Identify which cell holds the provided text, then report its [x, y] central coordinate. 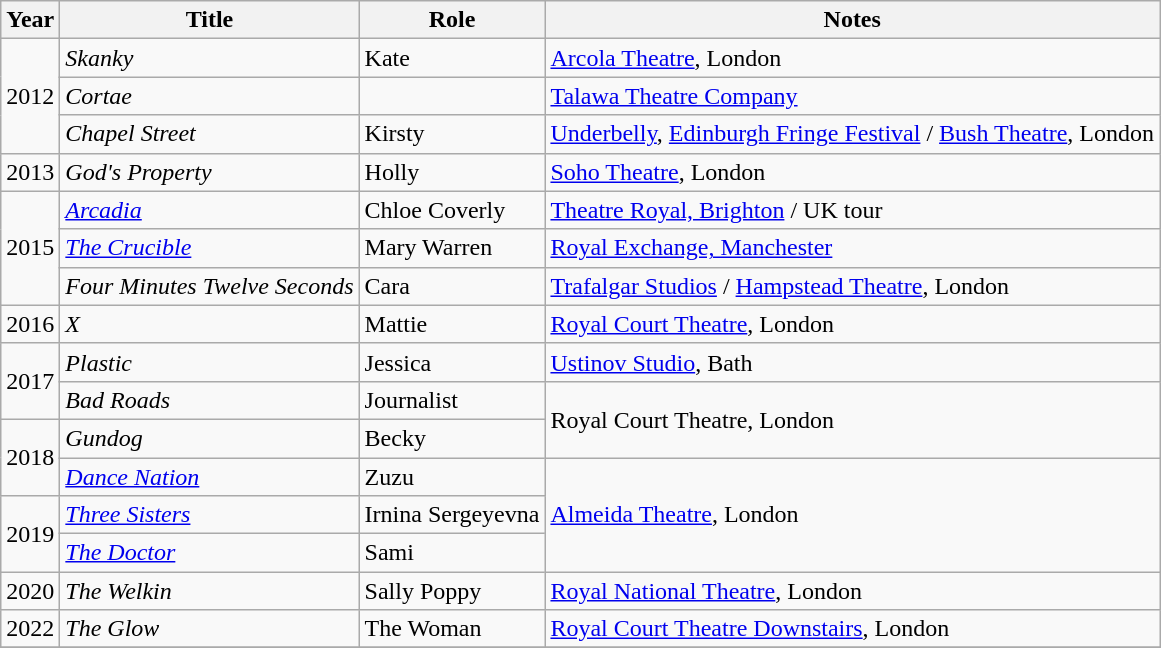
Gundog [210, 438]
Chloe Coverly [452, 210]
Zuzu [452, 477]
Royal National Theatre, London [852, 591]
The Doctor [210, 553]
Role [452, 20]
Royal Court Theatre Downstairs, London [852, 629]
2020 [30, 591]
Dance Nation [210, 477]
2022 [30, 629]
Royal Exchange, Manchester [852, 248]
Jessica [452, 362]
Ustinov Studio, Bath [852, 362]
The Woman [452, 629]
2018 [30, 457]
Chapel Street [210, 134]
Theatre Royal, Brighton / UK tour [852, 210]
The Welkin [210, 591]
Year [30, 20]
Mattie [452, 324]
2017 [30, 381]
Soho Theatre, London [852, 172]
Four Minutes Twelve Seconds [210, 286]
Title [210, 20]
Skanky [210, 58]
Kirsty [452, 134]
Notes [852, 20]
Underbelly, Edinburgh Fringe Festival / Bush Theatre, London [852, 134]
Three Sisters [210, 515]
2013 [30, 172]
Arcadia [210, 210]
Journalist [452, 400]
Talawa Theatre Company [852, 96]
Bad Roads [210, 400]
The Crucible [210, 248]
X [210, 324]
Holly [452, 172]
2016 [30, 324]
Cara [452, 286]
Cortae [210, 96]
The Glow [210, 629]
Mary Warren [452, 248]
2019 [30, 534]
2012 [30, 96]
Plastic [210, 362]
Kate [452, 58]
Trafalgar Studios / Hampstead Theatre, London [852, 286]
Irnina Sergeyevna [452, 515]
Almeida Theatre, London [852, 515]
Sally Poppy [452, 591]
Sami [452, 553]
Becky [452, 438]
2015 [30, 248]
God's Property [210, 172]
Arcola Theatre, London [852, 58]
